For the text-containing cell, return its midpoint in (X, Y) coordinate format. 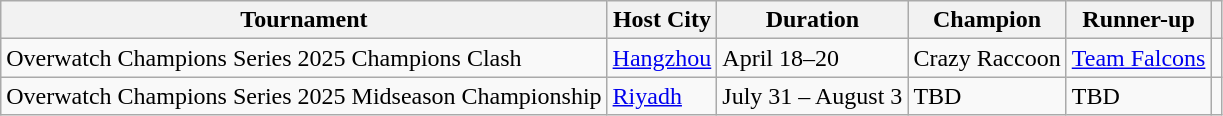
Runner-up (1138, 20)
July 31 – August 3 (812, 96)
Team Falcons (1138, 58)
Duration (812, 20)
Crazy Raccoon (987, 58)
Riyadh (662, 96)
Hangzhou (662, 58)
Overwatch Champions Series 2025 Champions Clash (304, 58)
Champion (987, 20)
Overwatch Champions Series 2025 Midseason Championship (304, 96)
April 18–20 (812, 58)
Tournament (304, 20)
Host City (662, 20)
